Capture the cell that displays the provided text and extract its [x, y] central coordinate. 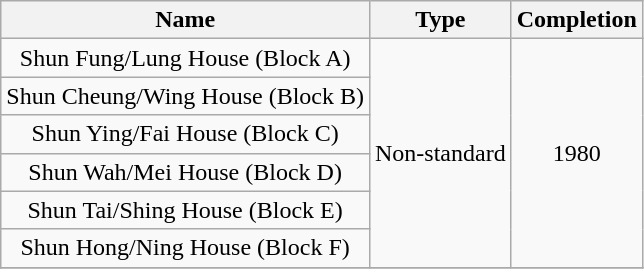
Non-standard [440, 153]
1980 [576, 153]
Name [186, 20]
Type [440, 20]
Shun Fung/Lung House (Block A) [186, 58]
Shun Tai/Shing House (Block E) [186, 210]
Completion [576, 20]
Shun Ying/Fai House (Block C) [186, 134]
Shun Wah/Mei House (Block D) [186, 172]
Shun Cheung/Wing House (Block B) [186, 96]
Shun Hong/Ning House (Block F) [186, 248]
